Extract the (X, Y) coordinate from the center of the cell holding the provided text.  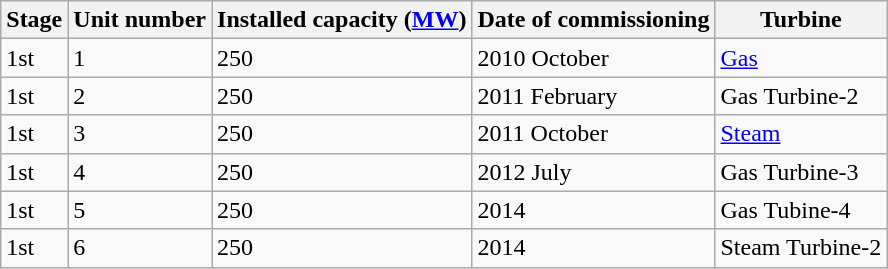
5 (140, 210)
6 (140, 248)
2011 October (594, 134)
Stage (34, 20)
2010 October (594, 58)
3 (140, 134)
Steam Turbine-2 (801, 248)
2 (140, 96)
Gas Tubine-4 (801, 210)
Turbine (801, 20)
Gas Turbine-3 (801, 172)
2012 July (594, 172)
Gas Turbine-2 (801, 96)
Installed capacity (MW) (342, 20)
Unit number (140, 20)
Date of commissioning (594, 20)
1 (140, 58)
Steam (801, 134)
2011 February (594, 96)
4 (140, 172)
Gas (801, 58)
